Locate the cell with the specified text and output its (X, Y) center coordinate. 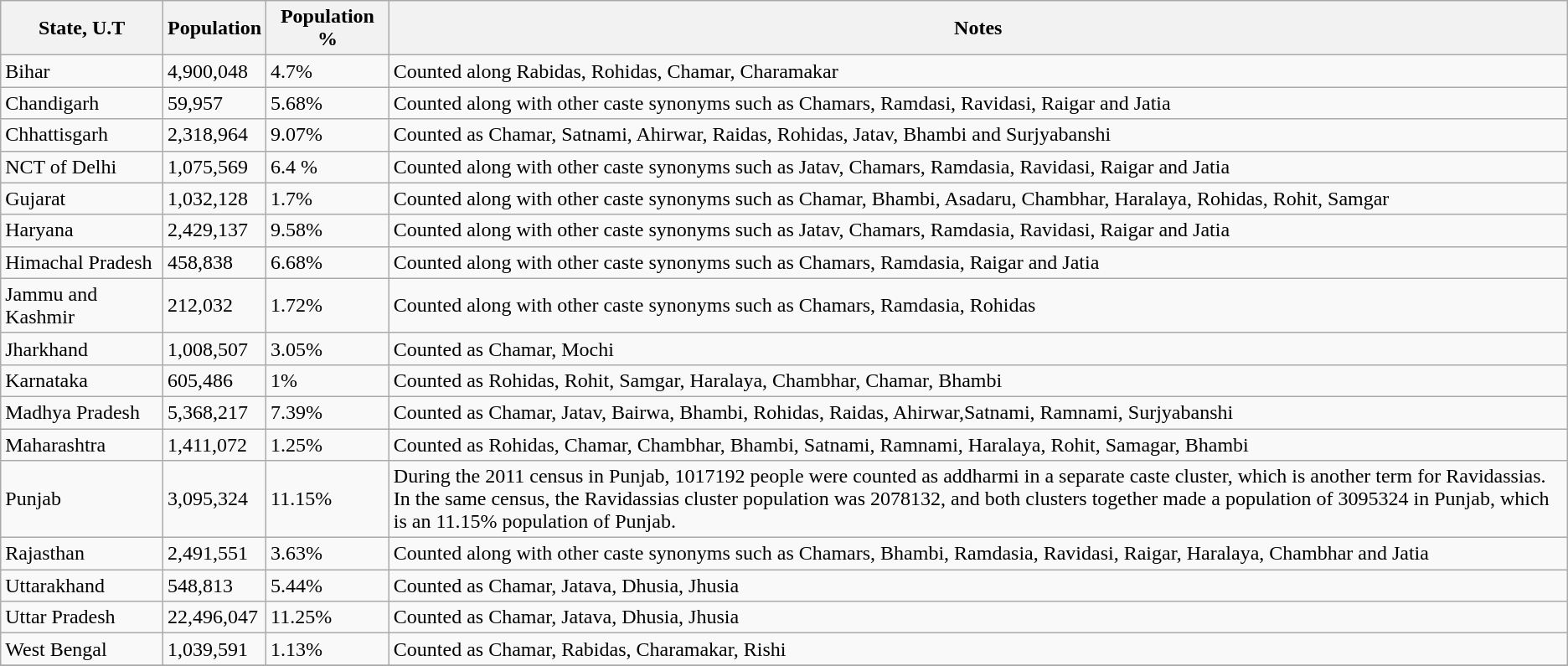
Counted along with other caste synonyms such as Chamars, Ramdasia, Rohidas (978, 305)
Madhya Pradesh (82, 412)
Population % (328, 28)
9.58% (328, 230)
4,900,048 (214, 71)
Counted as Chamar, Satnami, Ahirwar, Raidas, Rohidas, Jatav, Bhambi and Surjyabanshi (978, 135)
9.07% (328, 135)
Karnataka (82, 380)
1.25% (328, 445)
Bihar (82, 71)
1,032,128 (214, 199)
548,813 (214, 586)
Counted as Rohidas, Chamar, Chambhar, Bhambi, Satnami, Ramnami, Haralaya, Rohit, Samagar, Bhambi (978, 445)
6.4 % (328, 167)
Counted as Chamar, Rabidas, Charamakar, Rishi (978, 649)
Counted along Rabidas, Rohidas, Chamar, Charamakar (978, 71)
7.39% (328, 412)
3.63% (328, 554)
59,957 (214, 103)
1,039,591 (214, 649)
Himachal Pradesh (82, 262)
1.72% (328, 305)
3.05% (328, 348)
2,429,137 (214, 230)
1% (328, 380)
Counted along with other caste synonyms such as Chamar, Bhambi, Asadaru, Chambhar, Haralaya, Rohidas, Rohit, Samgar (978, 199)
West Bengal (82, 649)
11.25% (328, 617)
2,491,551 (214, 554)
NCT of Delhi (82, 167)
5,368,217 (214, 412)
Gujarat (82, 199)
Counted as Chamar, Jatav, Bairwa, Bhambi, Rohidas, Raidas, Ahirwar,Satnami, Ramnami, Surjyabanshi (978, 412)
5.68% (328, 103)
1,075,569 (214, 167)
Punjab (82, 499)
6.68% (328, 262)
1.13% (328, 649)
11.15% (328, 499)
2,318,964 (214, 135)
4.7% (328, 71)
Chandigarh (82, 103)
212,032 (214, 305)
Counted along with other caste synonyms such as Chamars, Bhambi, Ramdasia, Ravidasi, Raigar, Haralaya, Chambhar and Jatia (978, 554)
Counted as Chamar, Mochi (978, 348)
Counted along with other caste synonyms such as Chamars, Ramdasia, Raigar and Jatia (978, 262)
1.7% (328, 199)
State, U.T (82, 28)
Notes (978, 28)
Population (214, 28)
Haryana (82, 230)
605,486 (214, 380)
22,496,047 (214, 617)
Uttarakhand (82, 586)
1,411,072 (214, 445)
5.44% (328, 586)
Uttar Pradesh (82, 617)
458,838 (214, 262)
Jammu and Kashmir (82, 305)
Jharkhand (82, 348)
Counted as Rohidas, Rohit, Samgar, Haralaya, Chambhar, Chamar, Bhambi (978, 380)
Counted along with other caste synonyms such as Chamars, Ramdasi, Ravidasi, Raigar and Jatia (978, 103)
Chhattisgarh (82, 135)
3,095,324 (214, 499)
Rajasthan (82, 554)
Maharashtra (82, 445)
1,008,507 (214, 348)
